Find where the given text appears and provide that cell's center as (x, y) coordinate. 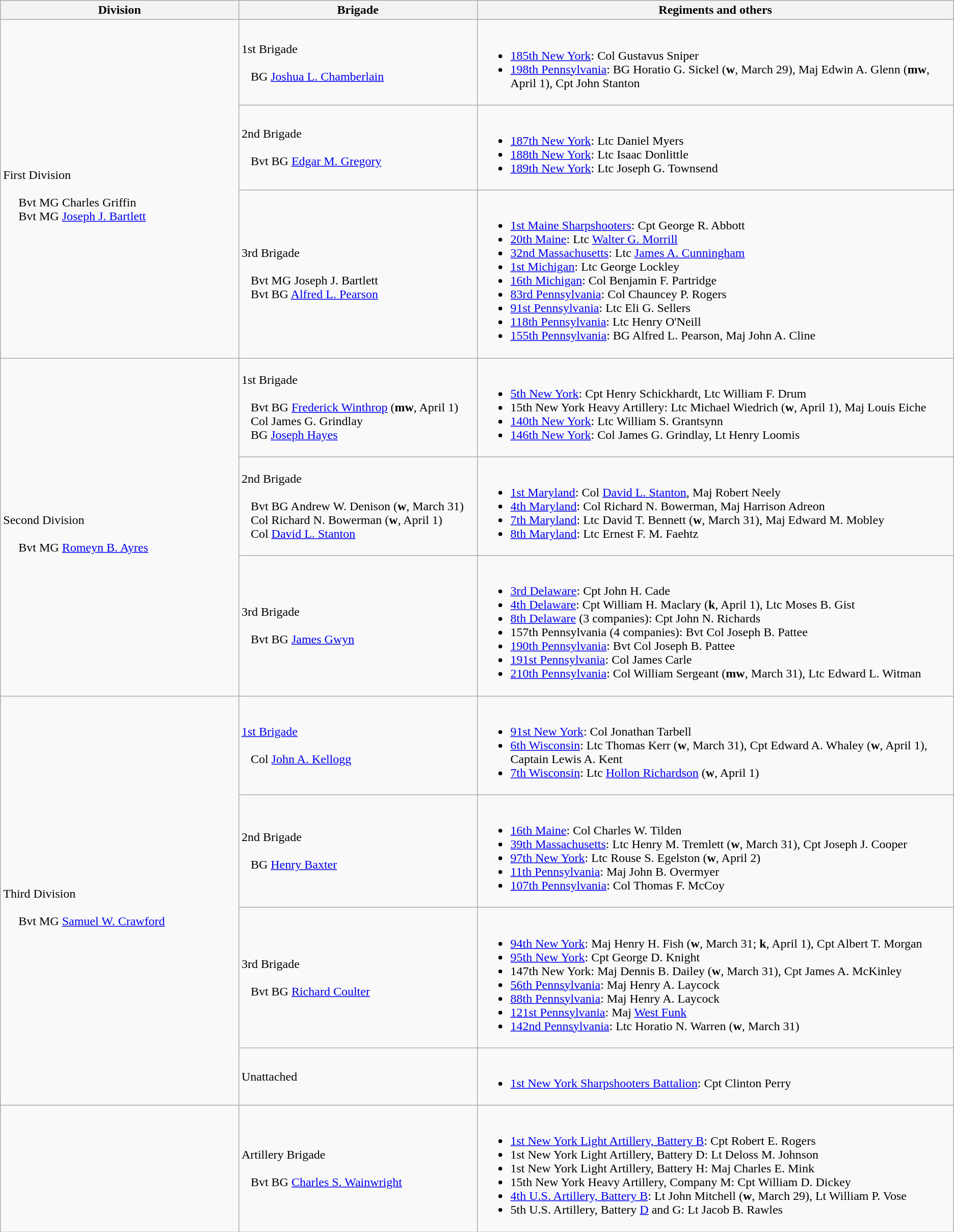
Regiments and others (715, 10)
2nd Brigade BG Henry Baxter (358, 851)
185th New York: Col Gustavus Sniper198th Pennsylvania: BG Horatio G. Sickel (w, March 29), Maj Edwin A. Glenn (mw, April 1), Cpt John Stanton (715, 62)
Unattached (358, 1077)
3rd Brigade Bvt BG James Gwyn (358, 626)
Third Division Bvt MG Samuel W. Crawford (120, 900)
1st Brigade Col John A. Kellogg (358, 745)
First Division Bvt MG Charles Griffin Bvt MG Joseph J. Bartlett (120, 189)
Brigade (358, 10)
Artillery Brigade Bvt BG Charles S. Wainwright (358, 1168)
2nd Brigade Bvt BG Andrew W. Denison (w, March 31) Col Richard N. Bowerman (w, April 1) Col David L. Stanton (358, 506)
2nd Brigade Bvt BG Edgar M. Gregory (358, 148)
3rd Brigade Bvt BG Richard Coulter (358, 978)
1st New York Sharpshooters Battalion: Cpt Clinton Perry (715, 1077)
187th New York: Ltc Daniel Myers188th New York: Ltc Isaac Donlittle189th New York: Ltc Joseph G. Townsend (715, 148)
3rd Brigade Bvt MG Joseph J. Bartlett Bvt BG Alfred L. Pearson (358, 274)
1st Brigade BG Joshua L. Chamberlain (358, 62)
1st Brigade Bvt BG Frederick Winthrop (mw, April 1) Col James G. Grindlay BG Joseph Hayes (358, 407)
Division (120, 10)
Second Division Bvt MG Romeyn B. Ayres (120, 527)
